Determine the (x, y) coordinate at the center of the cell enclosing the given text.  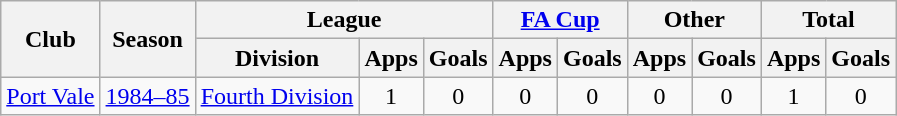
League (344, 20)
FA Cup (560, 20)
Port Vale (50, 96)
Division (277, 58)
Club (50, 39)
Other (694, 20)
1984–85 (148, 96)
Fourth Division (277, 96)
Total (828, 20)
Season (148, 39)
